Find where the given text appears and provide that cell's center as [x, y] coordinate. 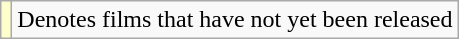
Denotes films that have not yet been released [235, 20]
